Extract the [x, y] coordinate from the center of the cell holding the provided text.  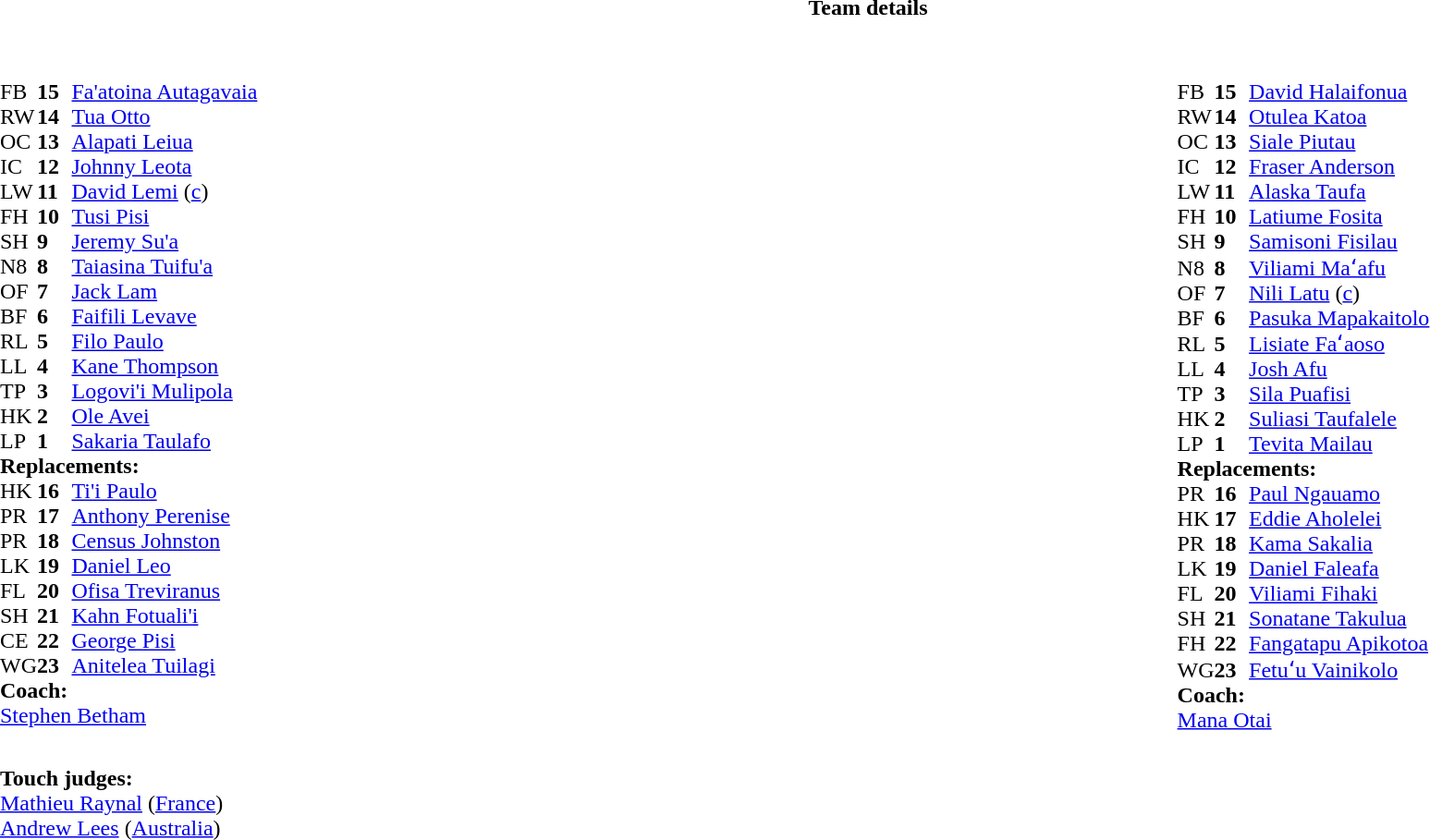
Siale Piutau [1338, 142]
Kama Sakalia [1338, 543]
Census Johnston [165, 542]
Kahn Fotuali'i [165, 615]
Logovi'i Mulipola [165, 392]
Tua Otto [165, 116]
Suliasi Taufalele [1338, 420]
Josh Afu [1338, 370]
David Halaifonua [1338, 92]
Lisiate Faʻaoso [1338, 344]
Sila Puafisi [1338, 394]
Alaska Taufa [1338, 192]
Alapati Leiua [165, 142]
George Pisi [165, 641]
Faifili Levave [165, 316]
Anitelea Tuilagi [165, 665]
Viliami Fihaki [1338, 593]
Tusi Pisi [165, 216]
Ti'i Paulo [165, 492]
Jeremy Su'a [165, 242]
Daniel Faleafa [1338, 569]
Otulea Katoa [1338, 116]
Paul Ngauamo [1338, 493]
Ole Avei [165, 416]
Fraser Anderson [1338, 166]
Ofisa Treviranus [165, 591]
Johnny Leota [165, 166]
Jack Lam [165, 292]
Mana Otai [1303, 721]
Eddie Aholelei [1338, 519]
Filo Paulo [165, 342]
Sakaria Taulafo [165, 442]
Sonatane Takulua [1338, 619]
Nili Latu (c) [1338, 294]
Fa'atoina Autagavaia [165, 92]
Anthony Perenise [165, 516]
Kane Thompson [165, 366]
Stephen Betham [128, 715]
Pasuka Mapakaitolo [1338, 318]
Tevita Mailau [1338, 444]
Samisoni Fisilau [1338, 242]
Fetuʻu Vainikolo [1338, 669]
Latiume Fosita [1338, 216]
Viliami Maʻafu [1338, 267]
David Lemi (c) [165, 192]
Daniel Leo [165, 566]
Taiasina Tuifu'a [165, 266]
Fangatapu Apikotoa [1338, 643]
CE [18, 641]
